For the text-containing cell, return its midpoint in (X, Y) coordinate format. 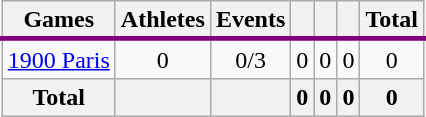
0/3 (250, 59)
Athletes (162, 20)
Games (58, 20)
Events (250, 20)
1900 Paris (58, 59)
